Extract the [x, y] coordinate from the center of the cell holding the provided text.  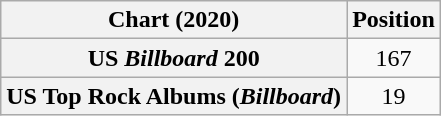
US Billboard 200 [174, 58]
US Top Rock Albums (Billboard) [174, 96]
Chart (2020) [174, 20]
19 [394, 96]
Position [394, 20]
167 [394, 58]
